Output the [X, Y] coordinate of the center of the cell containing the given text.  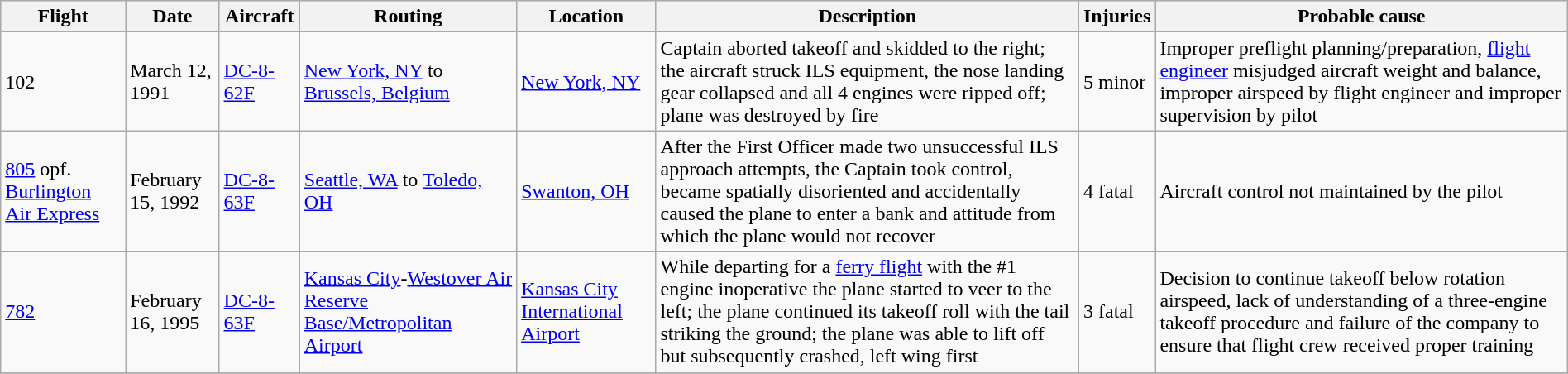
Location [586, 17]
805 opf. Burlington Air Express [63, 191]
DC-8-62F [260, 81]
102 [63, 81]
Description [868, 17]
March 12, 1991 [172, 81]
New York, NY to Brussels, Belgium [408, 81]
Seattle, WA to Toledo, OH [408, 191]
February 16, 1995 [172, 312]
Probable cause [1361, 17]
Date [172, 17]
Aircraft control not maintained by the pilot [1361, 191]
782 [63, 312]
Routing [408, 17]
5 minor [1116, 81]
Injuries [1116, 17]
3 fatal [1116, 312]
4 fatal [1116, 191]
Swanton, OH [586, 191]
Aircraft [260, 17]
Kansas City International Airport [586, 312]
Kansas City-Westover Air Reserve Base/Metropolitan Airport [408, 312]
February 15, 1992 [172, 191]
Flight [63, 17]
New York, NY [586, 81]
